Output the [x, y] coordinate of the center of the cell containing the given text.  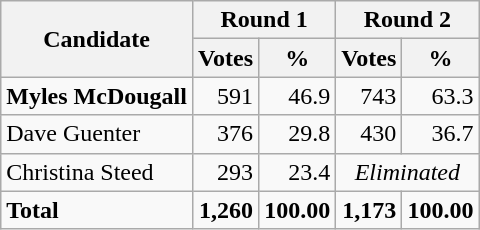
Christina Steed [97, 172]
1,173 [369, 210]
376 [225, 134]
Candidate [97, 39]
743 [369, 96]
Round 2 [408, 20]
Round 1 [264, 20]
29.8 [298, 134]
Total [97, 210]
Myles McDougall [97, 96]
23.4 [298, 172]
46.9 [298, 96]
Eliminated [408, 172]
Dave Guenter [97, 134]
430 [369, 134]
1,260 [225, 210]
36.7 [440, 134]
591 [225, 96]
63.3 [440, 96]
293 [225, 172]
